Identify which cell holds the provided text, then report its [x, y] central coordinate. 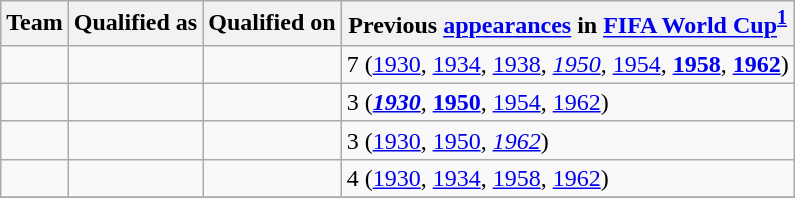
3 (1930, 1950, 1954, 1962) [568, 102]
7 (1930, 1934, 1938, 1950, 1954, 1958, 1962) [568, 64]
Team [35, 24]
Qualified as [135, 24]
Qualified on [272, 24]
4 (1930, 1934, 1958, 1962) [568, 178]
Previous appearances in FIFA World Cup1 [568, 24]
3 (1930, 1950, 1962) [568, 140]
